For the text-containing cell, return its midpoint in [X, Y] coordinate format. 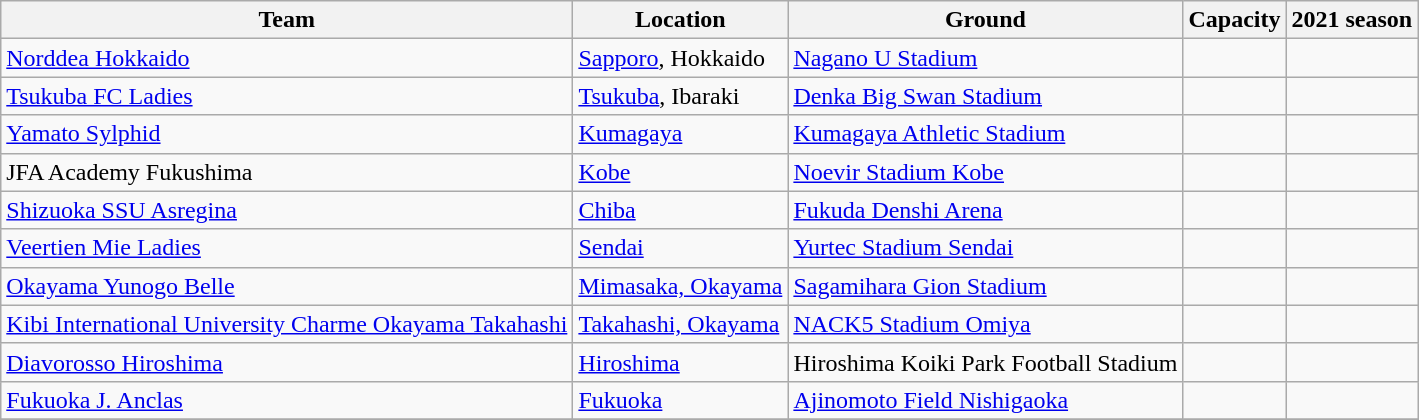
Okayama Yunogo Belle [287, 286]
Fukuda Denshi Arena [986, 210]
Nagano U Stadium [986, 58]
NACK5 Stadium Omiya [986, 324]
Sendai [680, 248]
Chiba [680, 210]
Capacity [1234, 20]
2021 season [1352, 20]
Kumagaya [680, 134]
Tsukuba FC Ladies [287, 96]
Location [680, 20]
Kobe [680, 172]
Shizuoka SSU Asregina [287, 210]
Denka Big Swan Stadium [986, 96]
Sapporo, Hokkaido [680, 58]
Noevir Stadium Kobe [986, 172]
Mimasaka, Okayama [680, 286]
Yurtec Stadium Sendai [986, 248]
Veertien Mie Ladies [287, 248]
Kibi International University Charme Okayama Takahashi [287, 324]
Norddea Hokkaido [287, 58]
Fukuoka [680, 400]
Team [287, 20]
Tsukuba, Ibaraki [680, 96]
Takahashi, Okayama [680, 324]
Hiroshima Koiki Park Football Stadium [986, 362]
Yamato Sylphid [287, 134]
JFA Academy Fukushima [287, 172]
Ajinomoto Field Nishigaoka [986, 400]
Kumagaya Athletic Stadium [986, 134]
Sagamihara Gion Stadium [986, 286]
Diavorosso Hiroshima [287, 362]
Hiroshima [680, 362]
Ground [986, 20]
Fukuoka J. Anclas [287, 400]
